Search for the cell housing the specified text and yield its (X, Y) center coordinate. 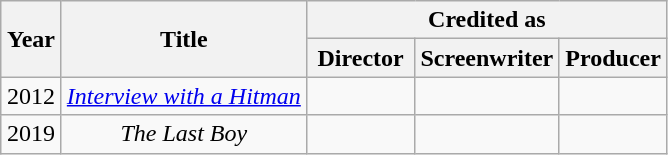
Screenwriter (487, 58)
The Last Boy (184, 134)
2012 (32, 96)
2019 (32, 134)
Producer (614, 58)
Year (32, 39)
Credited as (486, 20)
Title (184, 39)
Interview with a Hitman (184, 96)
Director (360, 58)
